Detect which cell encompasses the target text, then output its [X, Y] center coordinate. 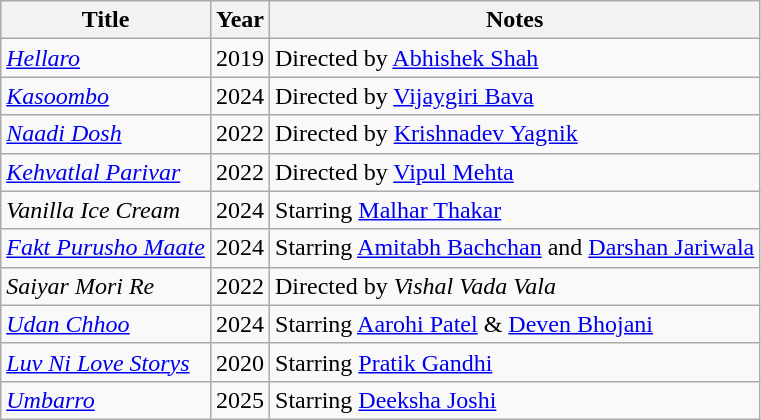
Starring Pratik Gandhi [515, 362]
Vanilla Ice Cream [106, 210]
Starring Amitabh Bachchan and Darshan Jariwala [515, 248]
Hellaro [106, 58]
Umbarro [106, 400]
Directed by Vishal Vada Vala [515, 286]
2019 [240, 58]
Kehvatlal Parivar [106, 172]
Luv Ni Love Storys [106, 362]
2020 [240, 362]
2025 [240, 400]
Directed by Vipul Mehta [515, 172]
Directed by Vijaygiri Bava [515, 96]
Notes [515, 20]
Starring Malhar Thakar [515, 210]
Naadi Dosh [106, 134]
Title [106, 20]
Directed by Abhishek Shah [515, 58]
Udan Chhoo [106, 324]
Saiyar Mori Re [106, 286]
Year [240, 20]
Directed by Krishnadev Yagnik [515, 134]
Kasoombo [106, 96]
Starring Aarohi Patel & Deven Bhojani [515, 324]
Fakt Purusho Maate [106, 248]
Starring Deeksha Joshi [515, 400]
